Return the [X, Y] coordinate for the center point of the cell that contains the specified text.  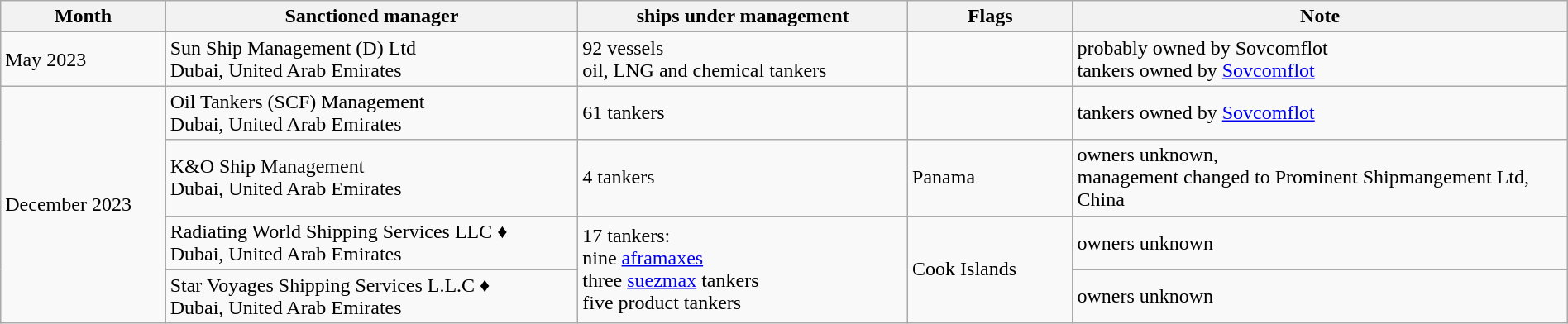
Note [1320, 17]
December 2023 [83, 205]
probably owned by Sovcomflot tankers owned by Sovcomflot [1320, 60]
17 tankers: nine aframaxes three suezmax tankers five product tankers [743, 269]
Radiating World Shipping Services LLC ♦ Dubai, United Arab Emirates [372, 243]
61 tankers [743, 112]
Sun Ship Management (D) Ltd Dubai, United Arab Emirates [372, 60]
Sanctioned manager [372, 17]
Oil Tankers (SCF) Management Dubai, United Arab Emirates [372, 112]
4 tankers [743, 178]
Flags [991, 17]
Month [83, 17]
Panama [991, 178]
Star Voyages Shipping Services L.L.C ♦ Dubai, United Arab Emirates [372, 296]
K&O Ship Management Dubai, United Arab Emirates [372, 178]
tankers owned by Sovcomflot [1320, 112]
Cook Islands [991, 269]
92 vessels oil, LNG and chemical tankers [743, 60]
May 2023 [83, 60]
ships under management [743, 17]
owners unknown, management changed to Prominent Shipmangement Ltd, China [1320, 178]
